Pinpoint the cell where the given text exists, returning its (x, y) midpoint coordinate. 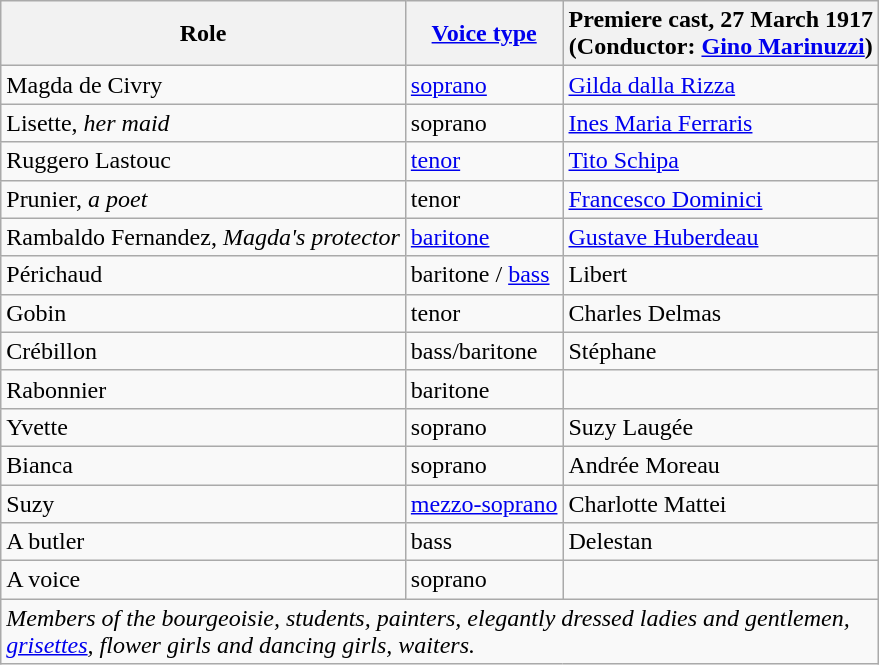
Members of the bourgeoisie, students, painters, elegantly dressed ladies and gentlemen, grisettes, flower girls and dancing girls, waiters. (440, 632)
Premiere cast, 27 March 1917(Conductor: Gino Marinuzzi) (721, 34)
Charles Delmas (721, 313)
Charlotte Mattei (721, 503)
A butler (204, 542)
Rabonnier (204, 389)
Voice type (484, 34)
Crébillon (204, 351)
Lisette, her maid (204, 123)
baritone / bass (484, 275)
Gilda dalla Rizza (721, 85)
Prunier, a poet (204, 199)
Libert (721, 275)
Rambaldo Fernandez, Magda's protector (204, 237)
Suzy Laugée (721, 427)
Bianca (204, 465)
Ines Maria Ferraris (721, 123)
bass (484, 542)
Gustave Huberdeau (721, 237)
mezzo-soprano (484, 503)
Ruggero Lastouc (204, 161)
Yvette (204, 427)
Périchaud (204, 275)
Andrée Moreau (721, 465)
Francesco Dominici (721, 199)
Role (204, 34)
bass/baritone (484, 351)
Gobin (204, 313)
Suzy (204, 503)
Magda de Civry (204, 85)
Stéphane (721, 351)
A voice (204, 580)
Tito Schipa (721, 161)
Delestan (721, 542)
